For the text-containing cell, return its midpoint in (X, Y) coordinate format. 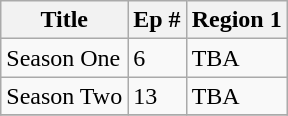
13 (157, 96)
Title (64, 20)
Region 1 (236, 20)
Season One (64, 58)
6 (157, 58)
Season Two (64, 96)
Ep # (157, 20)
